Output the [x, y] coordinate of the center of the cell containing the given text.  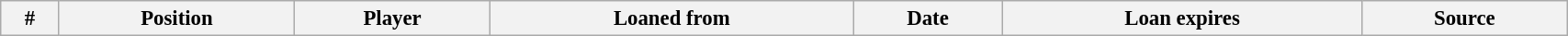
Loan expires [1182, 18]
Date [928, 18]
Loaned from [671, 18]
Source [1464, 18]
Player [393, 18]
Position [176, 18]
# [29, 18]
